Return [X, Y] of the center of cell containing provided text 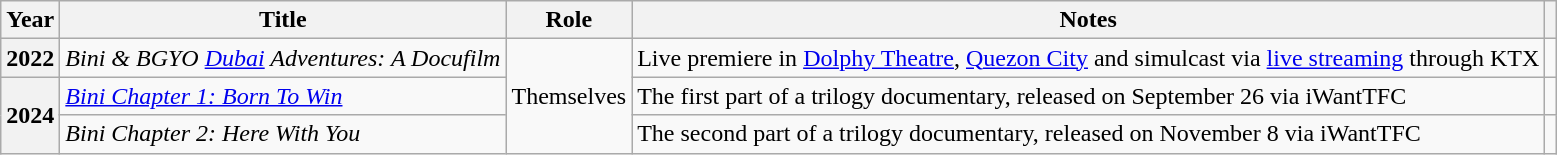
Bini & BGYO Dubai Adventures: A Docufilm [283, 58]
Bini Chapter 2: Here With You [283, 134]
Title [283, 20]
The first part of a trilogy documentary, released on September 26 via iWantTFC [1088, 96]
Bini Chapter 1: Born To Win [283, 96]
Role [569, 20]
Live premiere in Dolphy Theatre, Quezon City and simulcast via live streaming through KTX [1088, 58]
2022 [30, 58]
2024 [30, 115]
Notes [1088, 20]
Themselves [569, 96]
Year [30, 20]
The second part of a trilogy documentary, released on November 8 via iWantTFC [1088, 134]
